From the cell containing the given text, extract its center point as [X, Y] coordinate. 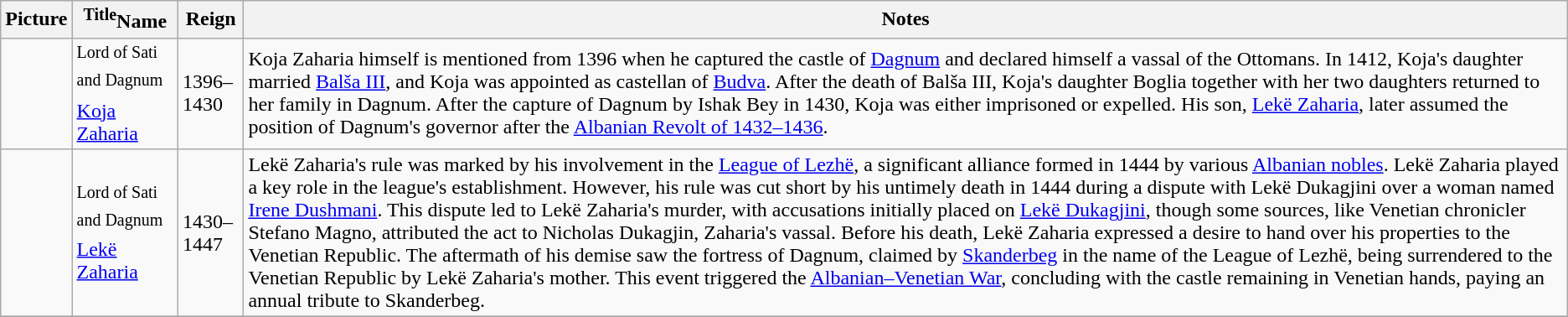
1396–1430 [211, 93]
1430–1447 [211, 232]
Reign [211, 20]
TitleName [126, 20]
Picture [37, 20]
Notes [905, 20]
Lord of Sati and DagnumKoja Zaharia [126, 93]
Lord of Sati and DagnumLekë Zaharia [126, 232]
